Extract the (x, y) coordinate from the center of the cell holding the provided text.  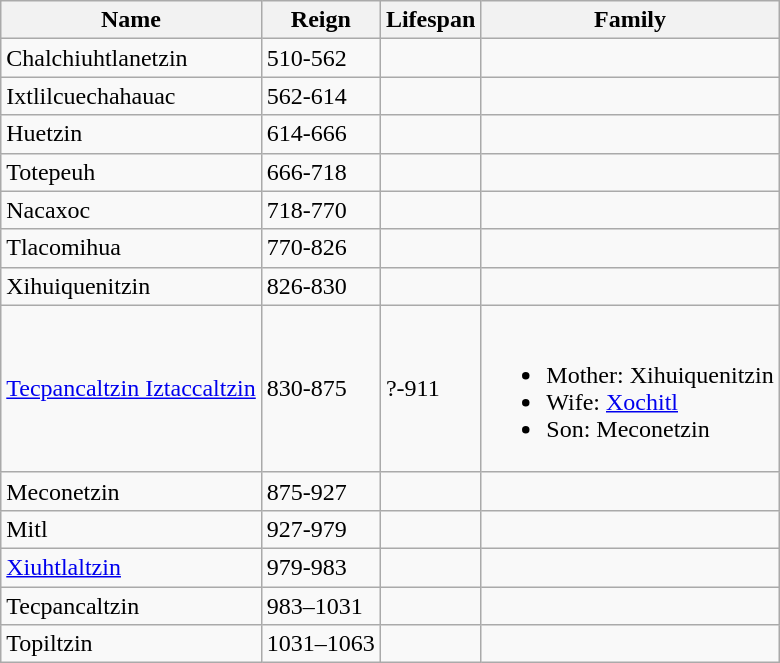
Tlacomihua (132, 248)
927-979 (320, 529)
666-718 (320, 172)
1031–1063 (320, 644)
875-927 (320, 491)
Tecpancaltzin (132, 605)
Lifespan (430, 20)
770-826 (320, 248)
Huetzin (132, 134)
562-614 (320, 96)
830-875 (320, 388)
Xiuhtlaltzin (132, 567)
Xihuiquenitzin (132, 286)
Family (630, 20)
Totepeuh (132, 172)
Topiltzin (132, 644)
718-770 (320, 210)
Mother: XihuiquenitzinWife: XochitlSon: Meconetzin (630, 388)
Mitl (132, 529)
?-911 (430, 388)
826-830 (320, 286)
Name (132, 20)
Chalchiuhtlanetzin (132, 58)
Ixtlilcuechahauac (132, 96)
614-666 (320, 134)
Meconetzin (132, 491)
979-983 (320, 567)
Reign (320, 20)
Nacaxoc (132, 210)
510-562 (320, 58)
Tecpancaltzin Iztaccaltzin (132, 388)
983–1031 (320, 605)
